Find where the given text appears and provide that cell's center as (x, y) coordinate. 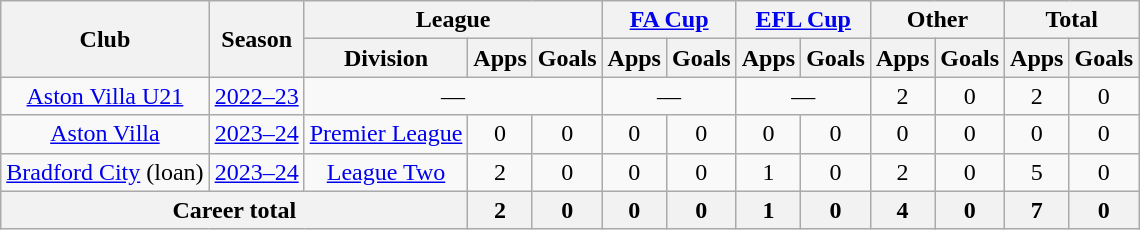
League Two (386, 172)
Career total (234, 210)
2022–23 (256, 96)
Aston Villa U21 (105, 96)
5 (1037, 172)
FA Cup (669, 20)
Other (937, 20)
Premier League (386, 134)
7 (1037, 210)
Total (1072, 20)
EFL Cup (803, 20)
Club (105, 39)
Aston Villa (105, 134)
Bradford City (loan) (105, 172)
4 (902, 210)
League (453, 20)
Season (256, 39)
Division (386, 58)
